Detect which cell encompasses the target text, then output its (X, Y) center coordinate. 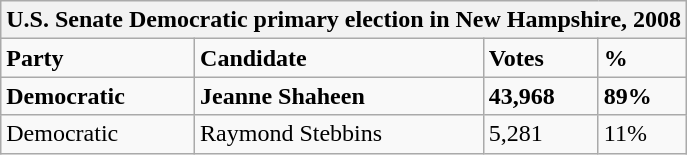
Votes (540, 58)
Jeanne Shaheen (340, 96)
U.S. Senate Democratic primary election in New Hampshire, 2008 (344, 20)
5,281 (540, 134)
Party (98, 58)
43,968 (540, 96)
89% (642, 96)
Candidate (340, 58)
Raymond Stebbins (340, 134)
% (642, 58)
11% (642, 134)
